Determine the (x, y) coordinate at the center of the cell enclosing the given text.  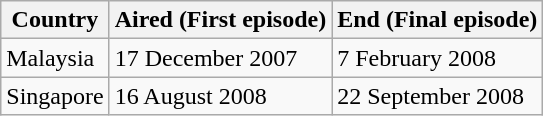
17 December 2007 (220, 58)
End (Final episode) (438, 20)
22 September 2008 (438, 96)
7 February 2008 (438, 58)
Country (55, 20)
Malaysia (55, 58)
Aired (First episode) (220, 20)
Singapore (55, 96)
16 August 2008 (220, 96)
